Output the [x, y] coordinate of the center of the cell containing the given text.  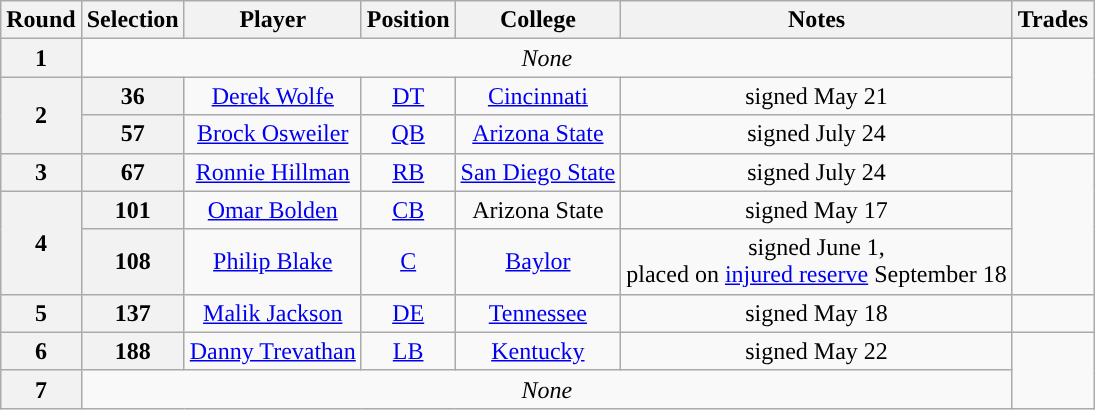
Cincinnati [538, 96]
Baylor [538, 262]
Kentucky [538, 351]
4 [41, 242]
Ronnie Hillman [272, 172]
Selection [132, 20]
7 [41, 389]
Danny Trevathan [272, 351]
signed May 21 [817, 96]
signed May 18 [817, 313]
Trades [1052, 20]
Brock Osweiler [272, 134]
DT [408, 96]
188 [132, 351]
108 [132, 262]
Tennessee [538, 313]
67 [132, 172]
Position [408, 20]
Omar Bolden [272, 210]
Round [41, 20]
DE [408, 313]
101 [132, 210]
C [408, 262]
College [538, 20]
RB [408, 172]
2 [41, 115]
Malik Jackson [272, 313]
3 [41, 172]
Player [272, 20]
6 [41, 351]
1 [41, 58]
5 [41, 313]
QB [408, 134]
CB [408, 210]
signed May 22 [817, 351]
San Diego State [538, 172]
137 [132, 313]
signed June 1,placed on injured reserve September 18 [817, 262]
Notes [817, 20]
Derek Wolfe [272, 96]
57 [132, 134]
signed May 17 [817, 210]
LB [408, 351]
36 [132, 96]
Philip Blake [272, 262]
